Provide the [X, Y] coordinate of the cell's center where the given text is located.  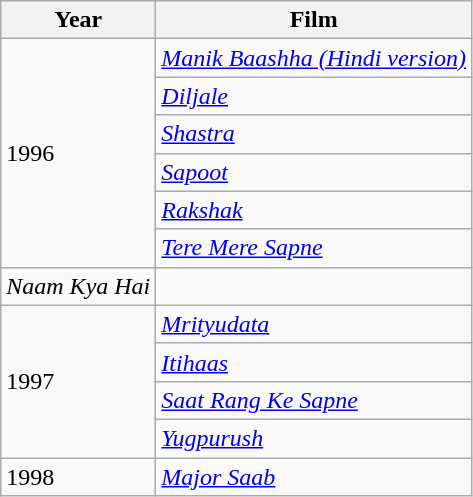
Diljale [314, 96]
Saat Rang Ke Sapne [314, 400]
1998 [78, 477]
1997 [78, 381]
Year [78, 20]
Mrityudata [314, 324]
Manik Baashha (Hindi version) [314, 58]
Naam Kya Hai [78, 286]
1996 [78, 153]
Shastra [314, 134]
Rakshak [314, 210]
Film [314, 20]
Yugpurush [314, 438]
Major Saab [314, 477]
Itihaas [314, 362]
Tere Mere Sapne [314, 248]
Sapoot [314, 172]
